Extract the [x, y] coordinate from the center of the cell holding the provided text.  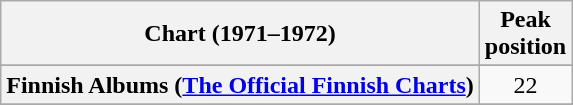
22 [525, 85]
Peakposition [525, 34]
Finnish Albums (The Official Finnish Charts) [240, 85]
Chart (1971–1972) [240, 34]
